From the cell containing the given text, extract its center point as [X, Y] coordinate. 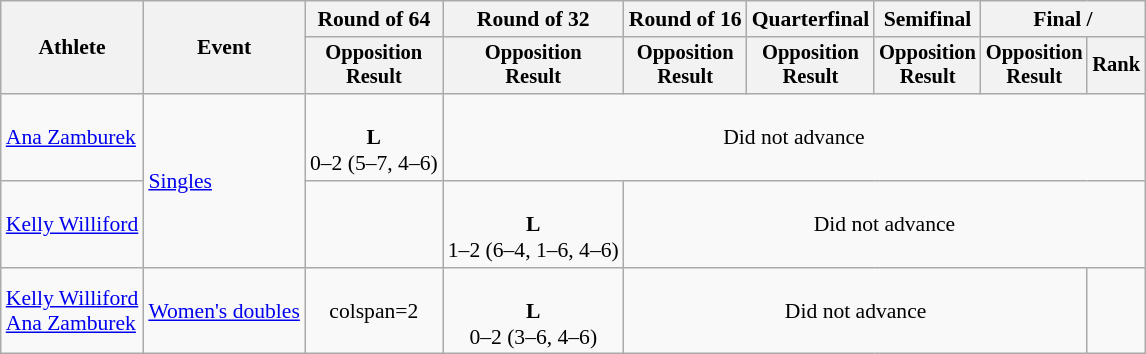
Event [224, 48]
Rank [1116, 66]
L 1–2 (6–4, 1–6, 4–6) [534, 224]
Ana Zamburek [72, 138]
L 0–2 (5–7, 4–6) [374, 138]
Athlete [72, 48]
Kelly Williford [72, 224]
Singles [224, 180]
Round of 64 [374, 19]
Final / [1063, 19]
Semifinal [928, 19]
Quarterfinal [811, 19]
Round of 32 [534, 19]
Round of 16 [686, 19]
